For the text-containing cell, return its midpoint in [X, Y] coordinate format. 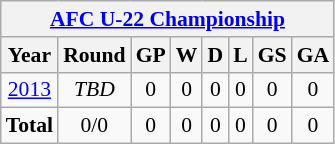
TBD [94, 90]
Round [94, 55]
GS [272, 55]
Year [30, 55]
2013 [30, 90]
W [187, 55]
AFC U-22 Championship [168, 19]
D [215, 55]
GP [151, 55]
L [240, 55]
Total [30, 126]
0/0 [94, 126]
GA [314, 55]
